Determine the (X, Y) coordinate at the center of the cell enclosing the given text.  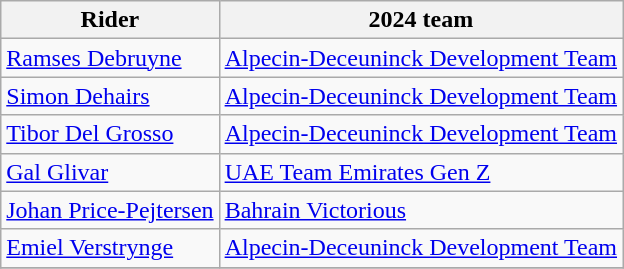
Johan Price-Pejtersen (110, 210)
Ramses Debruyne (110, 58)
UAE Team Emirates Gen Z (420, 172)
Bahrain Victorious (420, 210)
Rider (110, 20)
Tibor Del Grosso (110, 134)
Emiel Verstrynge (110, 248)
2024 team (420, 20)
Simon Dehairs (110, 96)
Gal Glivar (110, 172)
